Locate the cell with the specified text and output its (X, Y) center coordinate. 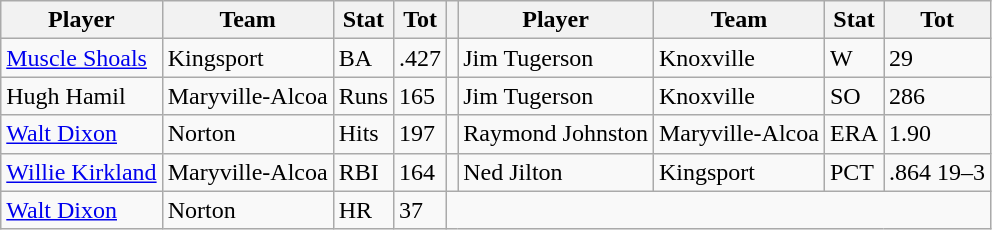
.864 19–3 (938, 172)
HR (363, 210)
164 (420, 172)
Runs (363, 96)
BA (363, 58)
197 (420, 134)
Hugh Hamil (82, 96)
Muscle Shoals (82, 58)
Ned Jilton (556, 172)
1.90 (938, 134)
SO (854, 96)
Raymond Johnston (556, 134)
29 (938, 58)
37 (420, 210)
W (854, 58)
286 (938, 96)
.427 (420, 58)
ERA (854, 134)
RBI (363, 172)
165 (420, 96)
PCT (854, 172)
Willie Kirkland (82, 172)
Hits (363, 134)
